Identify which cell holds the provided text, then report its [x, y] central coordinate. 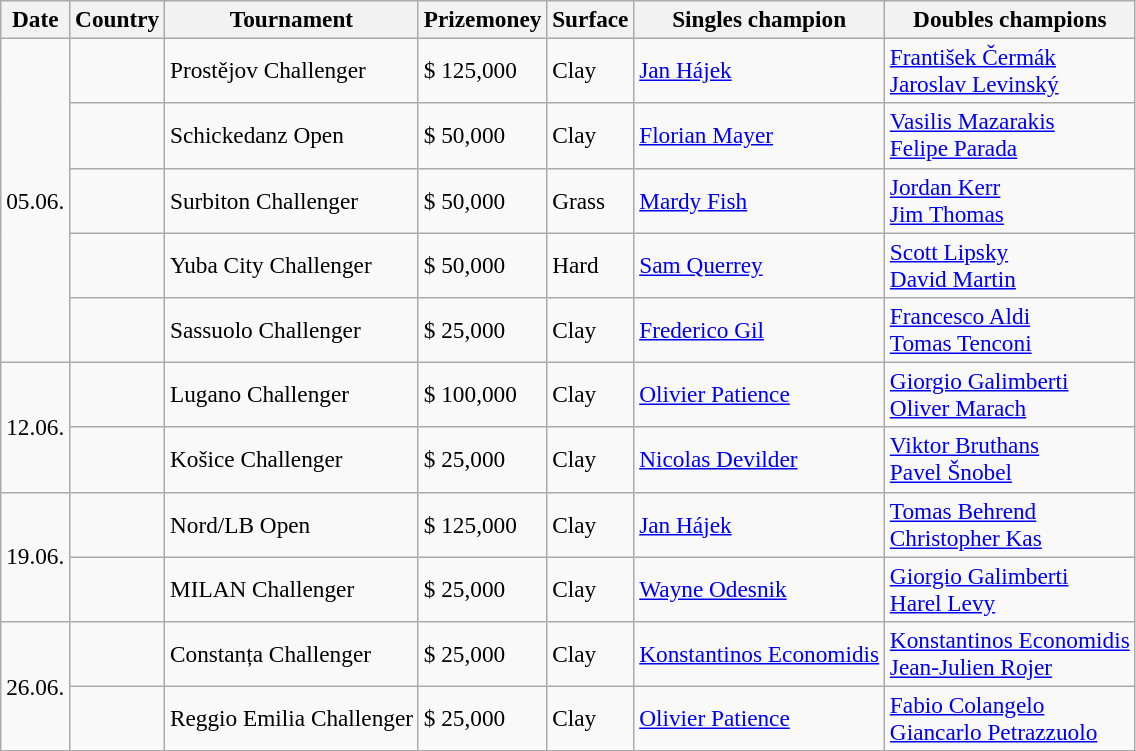
Wayne Odesnik [760, 588]
Prizemoney [482, 19]
Florian Mayer [760, 136]
Tournament [292, 19]
Schickedanz Open [292, 136]
Doubles champions [1010, 19]
Sassuolo Challenger [292, 330]
05.06. [36, 200]
Singles champion [760, 19]
$ 100,000 [482, 394]
Reggio Emilia Challenger [292, 718]
Lugano Challenger [292, 394]
Konstantinos Economidis Jean-Julien Rojer [1010, 654]
12.06. [36, 427]
Francesco Aldi Tomas Tenconi [1010, 330]
František Čermák Jaroslav Levinský [1010, 70]
MILAN Challenger [292, 588]
Constanța Challenger [292, 654]
Vasilis Mazarakis Felipe Parada [1010, 136]
Grass [590, 200]
Košice Challenger [292, 460]
Sam Querrey [760, 264]
Tomas Behrend Christopher Kas [1010, 524]
Nord/LB Open [292, 524]
Viktor Bruthans Pavel Šnobel [1010, 460]
Konstantinos Economidis [760, 654]
Giorgio Galimberti Harel Levy [1010, 588]
Mardy Fish [760, 200]
Country [118, 19]
Date [36, 19]
Jordan Kerr Jim Thomas [1010, 200]
26.06. [36, 686]
Fabio Colangelo Giancarlo Petrazzuolo [1010, 718]
Scott Lipsky David Martin [1010, 264]
Prostějov Challenger [292, 70]
Nicolas Devilder [760, 460]
Hard [590, 264]
Frederico Gil [760, 330]
Giorgio Galimberti Oliver Marach [1010, 394]
Surbiton Challenger [292, 200]
Yuba City Challenger [292, 264]
Surface [590, 19]
19.06. [36, 557]
